Return the [X, Y] coordinate for the center point of the cell that contains the specified text.  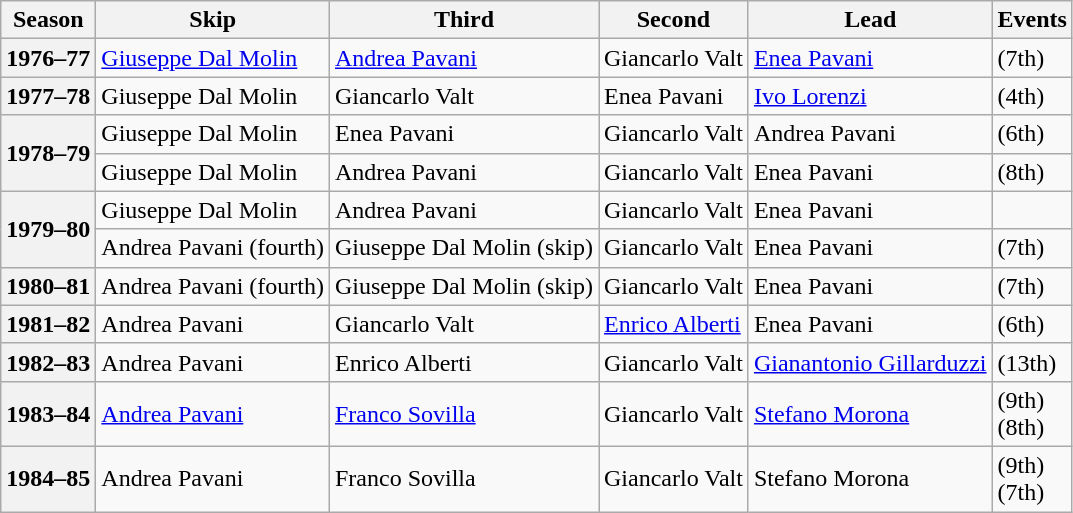
1981–82 [48, 324]
(4th) [1032, 96]
1980–81 [48, 286]
1978–79 [48, 153]
1979–80 [48, 229]
(8th) [1032, 172]
Events [1032, 20]
1983–84 [48, 414]
Second [673, 20]
1982–83 [48, 362]
1977–78 [48, 96]
(9th) (7th) [1032, 478]
Season [48, 20]
Gianantonio Gillarduzzi [870, 362]
1984–85 [48, 478]
(13th) [1032, 362]
Skip [213, 20]
Ivo Lorenzi [870, 96]
Lead [870, 20]
(9th) (8th) [1032, 414]
1976–77 [48, 58]
Third [464, 20]
